Scan for the cell matching the given text and deliver its [x, y] coordinate at center. 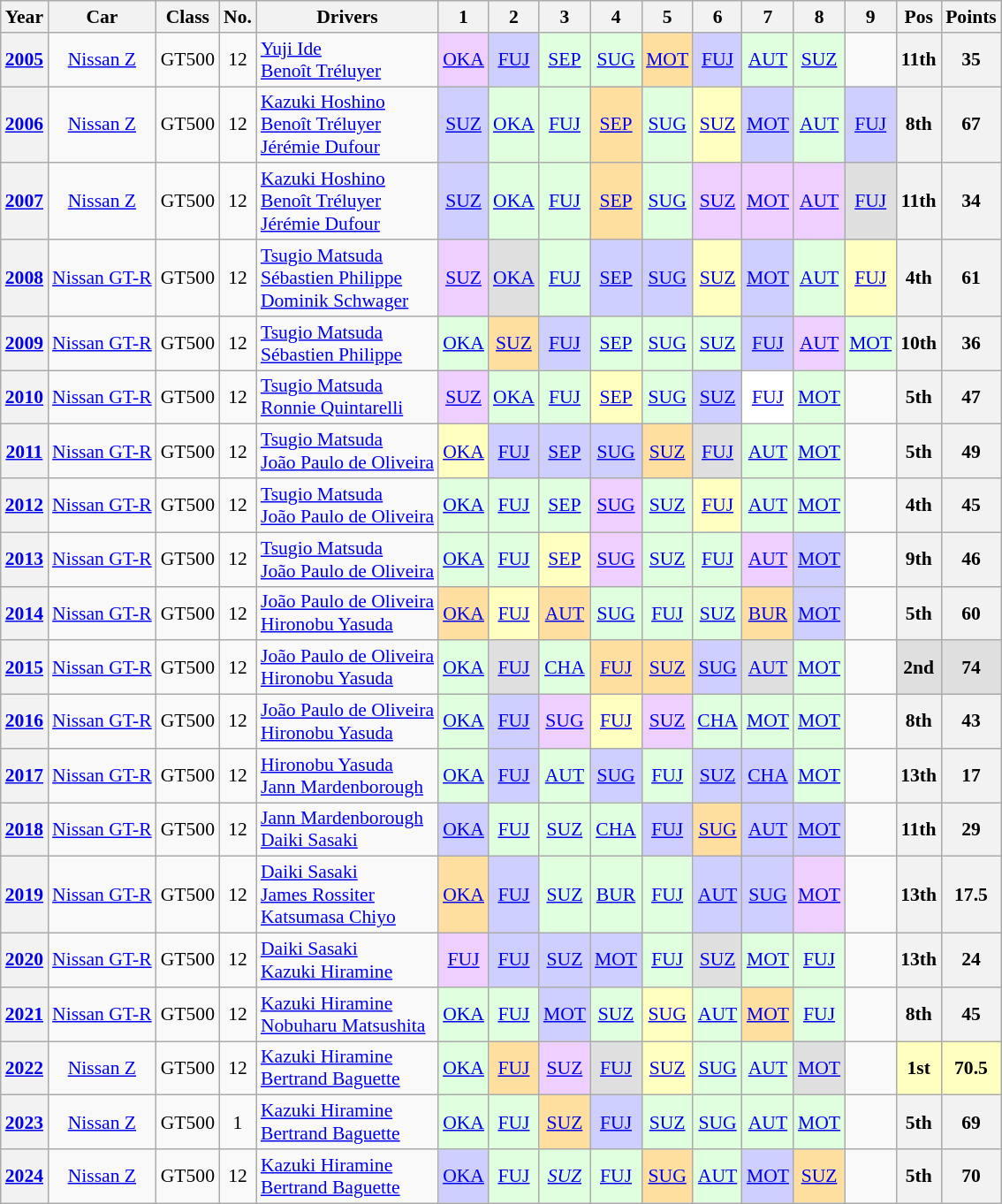
2005 [25, 60]
69 [971, 1123]
2018 [25, 829]
46 [971, 559]
6 [717, 17]
10th [919, 343]
3 [565, 17]
35 [971, 60]
34 [971, 202]
2024 [25, 1176]
2009 [25, 343]
29 [971, 829]
2015 [25, 668]
Hironobu Yasuda Jann Mardenborough [347, 776]
17.5 [971, 895]
74 [971, 668]
Class [187, 17]
43 [971, 721]
2007 [25, 202]
61 [971, 278]
60 [971, 613]
36 [971, 343]
9th [919, 559]
24 [971, 960]
Yuji Ide Benoît Tréluyer [347, 60]
2013 [25, 559]
49 [971, 451]
Points [971, 17]
2006 [25, 126]
Drivers [347, 17]
Tsugio Matsuda Ronnie Quintarelli [347, 398]
2014 [25, 613]
70.5 [971, 1068]
1st [919, 1068]
2 [514, 17]
2021 [25, 1015]
7 [768, 17]
2nd [919, 668]
Jann Mardenborough Daiki Sasaki [347, 829]
9 [870, 17]
70 [971, 1176]
Daiki Sasaki Kazuki Hiramine [347, 960]
4 [616, 17]
2020 [25, 960]
Year [25, 17]
2012 [25, 506]
2023 [25, 1123]
Tsugio Matsuda Sébastien Philippe Dominik Schwager [347, 278]
2011 [25, 451]
Tsugio Matsuda Sébastien Philippe [347, 343]
2022 [25, 1068]
Kazuki Hiramine Nobuharu Matsushita [347, 1015]
67 [971, 126]
2010 [25, 398]
17 [971, 776]
47 [971, 398]
8 [819, 17]
Pos [919, 17]
2016 [25, 721]
2017 [25, 776]
2019 [25, 895]
2008 [25, 278]
No. [238, 17]
Daiki Sasaki James Rossiter Katsumasa Chiyo [347, 895]
5 [667, 17]
Car [102, 17]
